Identify which cell holds the provided text, then report its [X, Y] central coordinate. 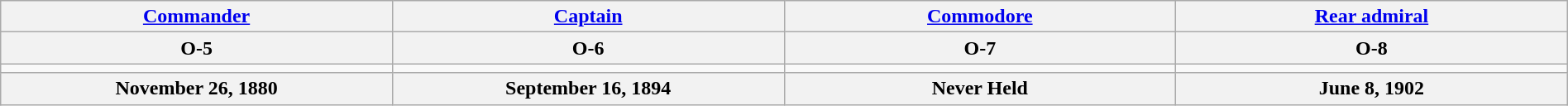
O-8 [1372, 48]
O-5 [197, 48]
September 16, 1894 [588, 89]
Captain [588, 17]
November 26, 1880 [197, 89]
Commodore [980, 17]
O-7 [980, 48]
Never Held [980, 89]
Rear admiral [1372, 17]
O-6 [588, 48]
June 8, 1902 [1372, 89]
Commander [197, 17]
